Capture the cell that displays the provided text and extract its (X, Y) central coordinate. 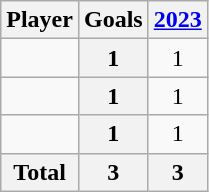
2023 (178, 20)
Goals (113, 20)
Total (40, 172)
Player (40, 20)
